Pinpoint the cell where the given text exists, returning its (x, y) midpoint coordinate. 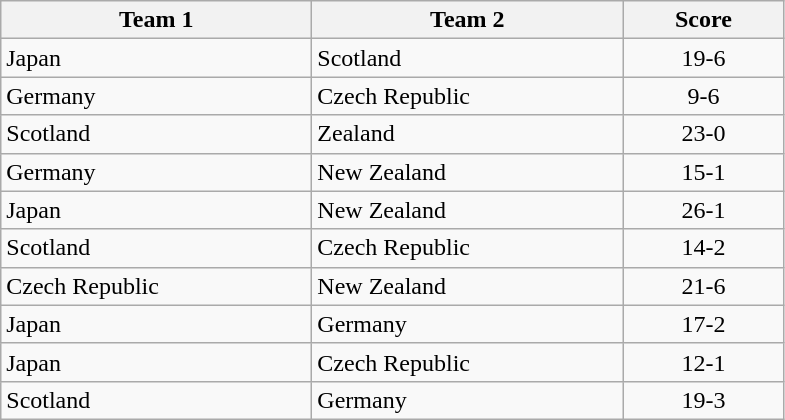
Zealand (468, 134)
19-6 (704, 58)
17-2 (704, 324)
Team 2 (468, 20)
26-1 (704, 210)
15-1 (704, 172)
21-6 (704, 286)
23-0 (704, 134)
19-3 (704, 400)
Score (704, 20)
14-2 (704, 248)
9-6 (704, 96)
12-1 (704, 362)
Team 1 (156, 20)
